Provide the (X, Y) coordinate of the cell's center where the given text is located.  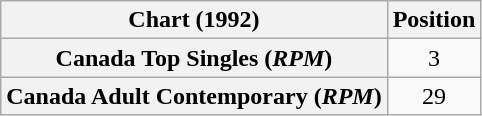
Canada Adult Contemporary (RPM) (194, 96)
29 (434, 96)
Canada Top Singles (RPM) (194, 58)
Position (434, 20)
3 (434, 58)
Chart (1992) (194, 20)
